Determine the (X, Y) coordinate at the center of the cell enclosing the given text.  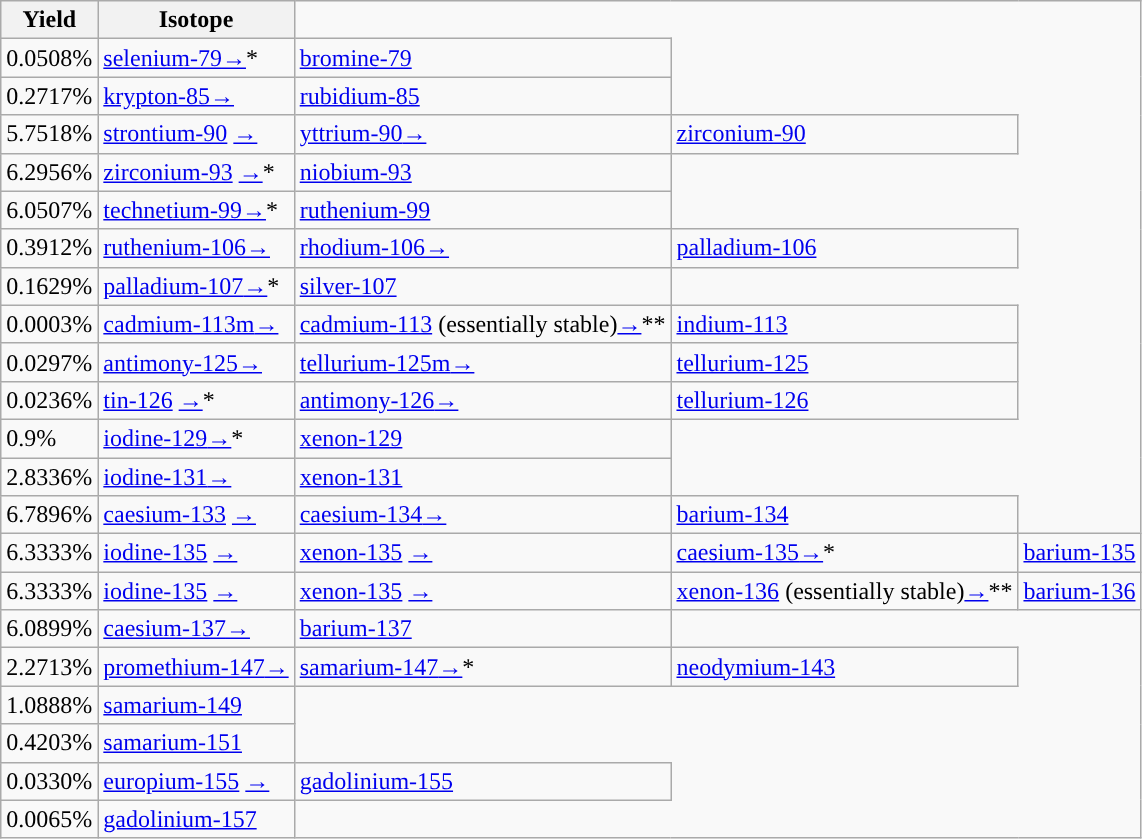
0.0236% (50, 400)
samarium-149 (196, 705)
0.0508% (50, 58)
zirconium-93 →* (196, 172)
ruthenium-106→ (196, 248)
rhodium-106→ (482, 248)
0.9% (50, 438)
iodine-129→* (196, 438)
tin-126 →* (196, 400)
cadmium-113 (essentially stable)→** (482, 324)
bromine-79 (482, 58)
samarium-147→* (482, 667)
silver-107 (482, 286)
0.0003% (50, 324)
gadolinium-157 (196, 819)
strontium-90 → (196, 134)
0.0330% (50, 781)
antimony-126→ (482, 400)
promethium-147→ (196, 667)
6.0507% (50, 210)
barium-135 (1080, 553)
xenon-136 (essentially stable)→** (844, 591)
technetium-99→* (196, 210)
rubidium-85 (482, 96)
zirconium-90 (844, 134)
palladium-106 (844, 248)
niobium-93 (482, 172)
yttrium-90→ (482, 134)
Yield (50, 20)
tellurium-125m→ (482, 362)
barium-134 (844, 515)
neodymium-143 (844, 667)
6.2956% (50, 172)
caesium-137→ (196, 629)
barium-137 (482, 629)
6.0899% (50, 629)
iodine-131→ (196, 477)
antimony-125→ (196, 362)
1.0888% (50, 705)
6.7896% (50, 515)
barium-136 (1080, 591)
Isotope (196, 20)
krypton-85→ (196, 96)
0.2717% (50, 96)
selenium-79→* (196, 58)
0.0065% (50, 819)
tellurium-126 (844, 400)
palladium-107→* (196, 286)
samarium-151 (196, 743)
caesium-133 → (196, 515)
0.0297% (50, 362)
ruthenium-99 (482, 210)
0.3912% (50, 248)
2.2713% (50, 667)
gadolinium-155 (482, 781)
xenon-129 (482, 438)
caesium-135→* (844, 553)
cadmium-113m→ (196, 324)
indium-113 (844, 324)
caesium-134→ (482, 515)
europium-155 → (196, 781)
xenon-131 (482, 477)
5.7518% (50, 134)
tellurium-125 (844, 362)
0.1629% (50, 286)
2.8336% (50, 477)
0.4203% (50, 743)
